Scan for the cell matching the given text and deliver its (x, y) coordinate at center. 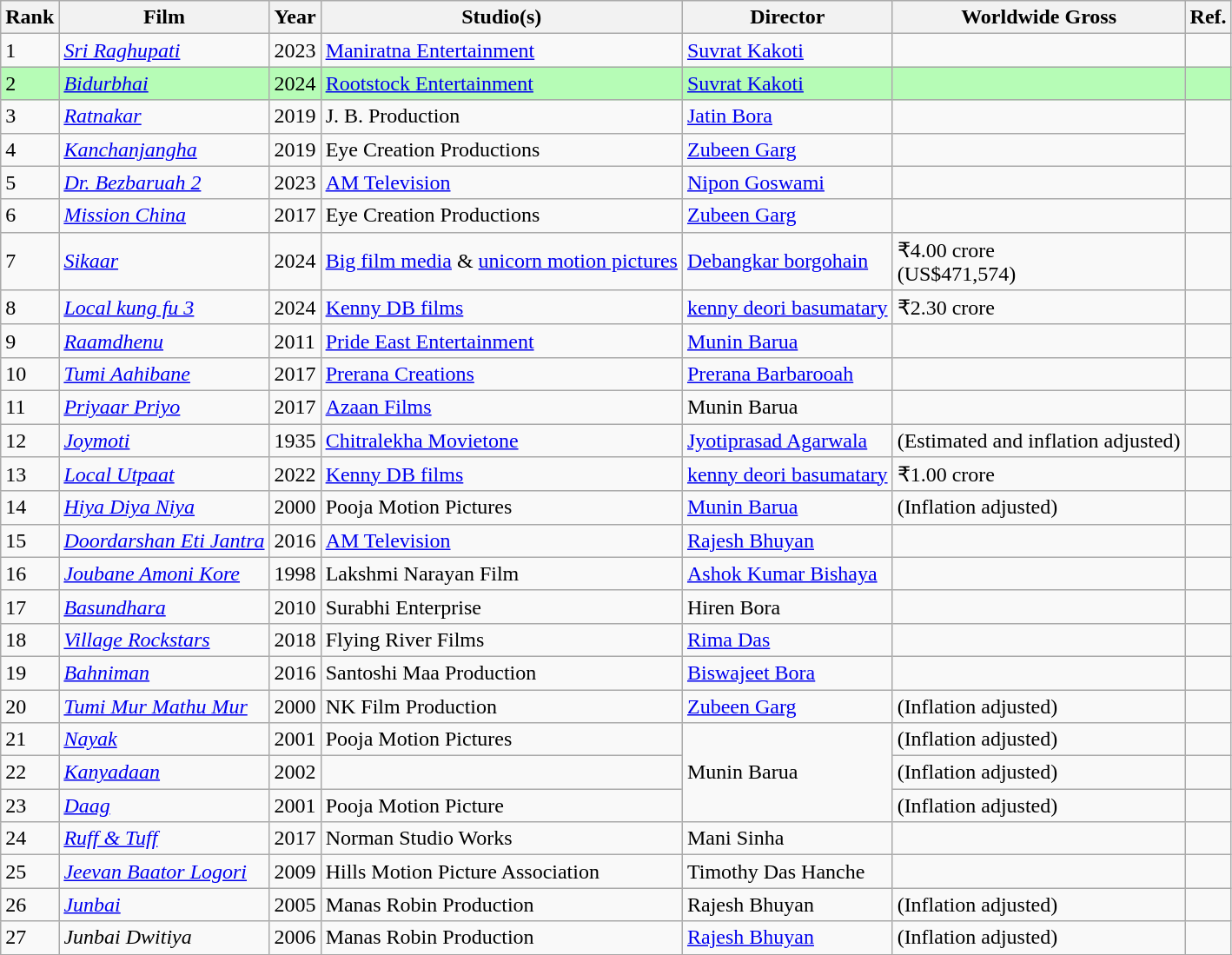
Rank (30, 17)
2 (30, 83)
18 (30, 640)
Film (164, 17)
27 (30, 938)
₹2.30 crore (1039, 308)
13 (30, 474)
19 (30, 673)
1998 (295, 574)
Maniratna Entertainment (501, 50)
Surabhi Enterprise (501, 607)
Prerana Creations (501, 374)
1 (30, 50)
17 (30, 607)
Jeevan Baator Logori (164, 872)
Biswajeet Bora (787, 673)
Ratnakar (164, 116)
Rootstock Entertainment (501, 83)
Mani Sinha (787, 839)
Debangkar borgohain (787, 261)
Doordarshan Eti Jantra (164, 541)
Joymoti (164, 441)
20 (30, 706)
(Estimated and inflation adjusted) (1039, 441)
Ashok Kumar Bishaya (787, 574)
2011 (295, 341)
Ref. (1208, 17)
NK Film Production (501, 706)
Bidurbhai (164, 83)
12 (30, 441)
Nayak (164, 739)
26 (30, 905)
Pride East Entertainment (501, 341)
2006 (295, 938)
6 (30, 216)
Big film media & unicorn motion pictures (501, 261)
2018 (295, 640)
2002 (295, 773)
Junbai (164, 905)
Rima Das (787, 640)
Azaan Films (501, 407)
Norman Studio Works (501, 839)
Kanchanjangha (164, 149)
Raamdhenu (164, 341)
8 (30, 308)
Sikaar (164, 261)
15 (30, 541)
Kanyadaan (164, 773)
7 (30, 261)
Junbai Dwitiya (164, 938)
Local Utpaat (164, 474)
Jyotiprasad Agarwala (787, 441)
Joubane Amoni Kore (164, 574)
Timothy Das Hanche (787, 872)
Studio(s) (501, 17)
Tumi Mur Mathu Mur (164, 706)
5 (30, 182)
Mission China (164, 216)
Tumi Aahibane (164, 374)
2010 (295, 607)
Ruff & Tuff (164, 839)
Priyaar Priyo (164, 407)
14 (30, 507)
Jatin Bora (787, 116)
₹4.00 crore(US$471,574) (1039, 261)
9 (30, 341)
Local kung fu 3 (164, 308)
Lakshmi Narayan Film (501, 574)
23 (30, 806)
Santoshi Maa Production (501, 673)
Daag (164, 806)
21 (30, 739)
Hills Motion Picture Association (501, 872)
22 (30, 773)
Hiren Bora (787, 607)
Year (295, 17)
25 (30, 872)
Sri Raghupati (164, 50)
2009 (295, 872)
Flying River Films (501, 640)
Worldwide Gross (1039, 17)
3 (30, 116)
1935 (295, 441)
Village Rockstars (164, 640)
10 (30, 374)
Chitralekha Movietone (501, 441)
16 (30, 574)
Hiya Diya Niya (164, 507)
Basundhara (164, 607)
Dr. Bezbaruah 2 (164, 182)
Bahniman (164, 673)
11 (30, 407)
2005 (295, 905)
4 (30, 149)
2022 (295, 474)
Pooja Motion Picture (501, 806)
J. B. Production (501, 116)
Prerana Barbarooah (787, 374)
Nipon Goswami (787, 182)
Director (787, 17)
₹1.00 crore (1039, 474)
24 (30, 839)
